Return [X, Y] of the center of cell containing provided text 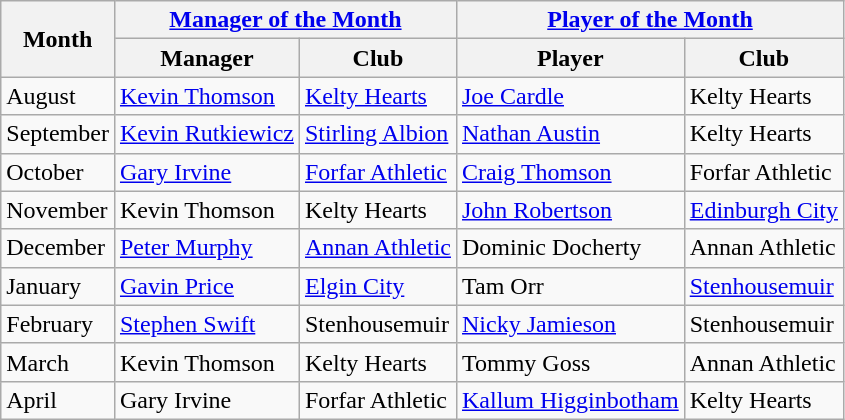
Edinburgh City [764, 210]
Elgin City [378, 286]
January [58, 286]
August [58, 96]
Kallum Higginbotham [570, 400]
December [58, 248]
Player [570, 58]
Nicky Jamieson [570, 324]
John Robertson [570, 210]
Manager of the Month [285, 20]
February [58, 324]
April [58, 400]
November [58, 210]
Gavin Price [206, 286]
Craig Thomson [570, 172]
Month [58, 39]
Stephen Swift [206, 324]
March [58, 362]
Player of the Month [650, 20]
Tam Orr [570, 286]
Dominic Docherty [570, 248]
October [58, 172]
Stirling Albion [378, 134]
Peter Murphy [206, 248]
Nathan Austin [570, 134]
Manager [206, 58]
Tommy Goss [570, 362]
Kevin Rutkiewicz [206, 134]
Joe Cardle [570, 96]
September [58, 134]
